Provide the (X, Y) coordinate of the cell's center where the given text is located.  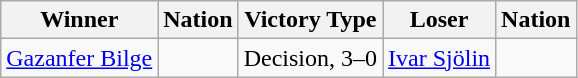
Decision, 3–0 (310, 58)
Ivar Sjölin (440, 58)
Victory Type (310, 20)
Winner (80, 20)
Loser (440, 20)
Gazanfer Bilge (80, 58)
